Scan for the cell matching the given text and deliver its (X, Y) coordinate at center. 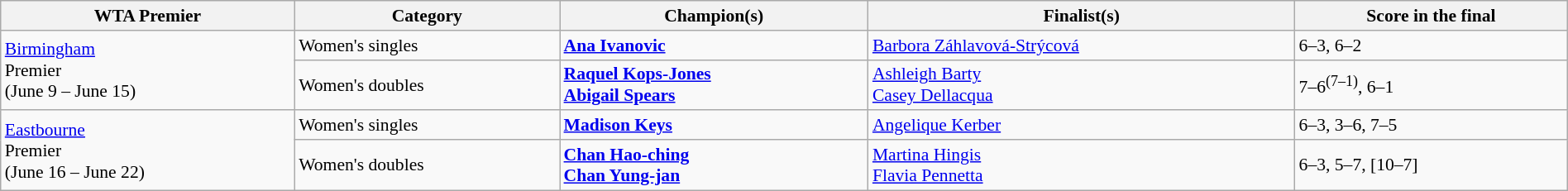
6–3, 5–7, [10–7] (1432, 165)
Martina Hingis Flavia Pennetta (1082, 165)
Chan Hao-ching Chan Yung-jan (715, 165)
Category (427, 16)
Finalist(s) (1082, 16)
7–6(7–1), 6–1 (1432, 84)
EastbournePremier (June 16 – June 22) (147, 150)
6–3, 3–6, 7–5 (1432, 126)
WTA Premier (147, 16)
6–3, 6–2 (1432, 45)
Raquel Kops-Jones Abigail Spears (715, 84)
Ana Ivanovic (715, 45)
Madison Keys (715, 126)
Score in the final (1432, 16)
Barbora Záhlavová-Strýcová (1082, 45)
Angelique Kerber (1082, 126)
Ashleigh Barty Casey Dellacqua (1082, 84)
Champion(s) (715, 16)
BirminghamPremier(June 9 – June 15) (147, 71)
